Return the [X, Y] coordinate for the center point of the cell that contains the specified text.  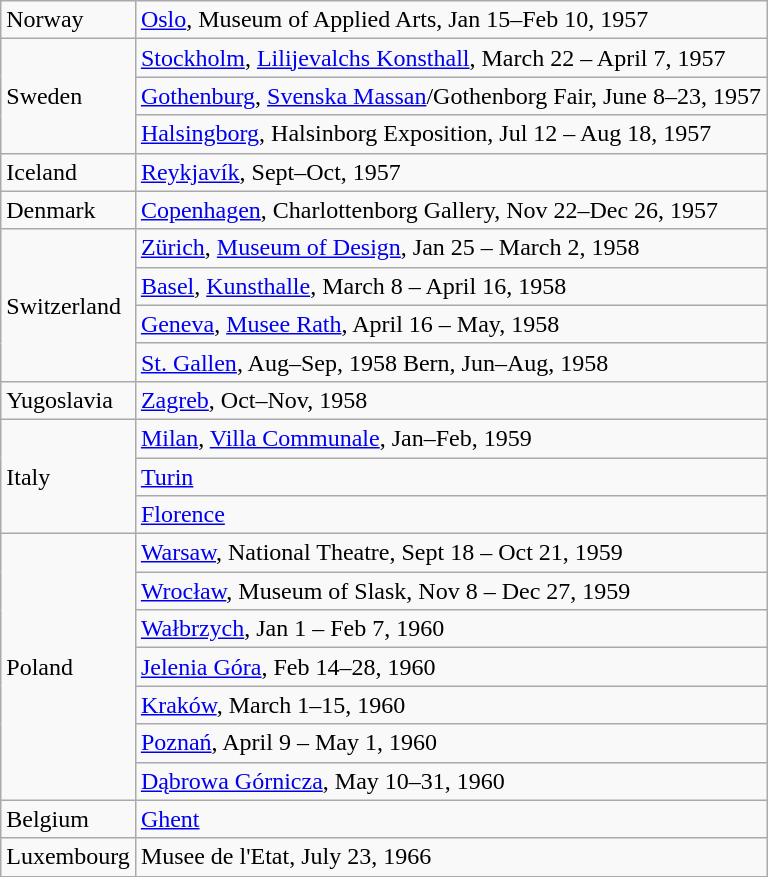
St. Gallen, Aug–Sep, 1958 Bern, Jun–Aug, 1958 [450, 362]
Sweden [68, 96]
Florence [450, 515]
Wrocław, Museum of Slask, Nov 8 – Dec 27, 1959 [450, 591]
Musee de l'Etat, July 23, 1966 [450, 857]
Poznań, April 9 – May 1, 1960 [450, 743]
Ghent [450, 819]
Italy [68, 476]
Iceland [68, 172]
Kraków, March 1–15, 1960 [450, 705]
Belgium [68, 819]
Luxembourg [68, 857]
Yugoslavia [68, 400]
Oslo, Museum of Applied Arts, Jan 15–Feb 10, 1957 [450, 20]
Halsingborg, Halsinborg Exposition, Jul 12 – Aug 18, 1957 [450, 134]
Denmark [68, 210]
Milan, Villa Communale, Jan–Feb, 1959 [450, 438]
Zürich, Museum of Design, Jan 25 – March 2, 1958 [450, 248]
Stockholm, Lilijevalchs Konsthall, March 22 – April 7, 1957 [450, 58]
Wałbrzych, Jan 1 – Feb 7, 1960 [450, 629]
Jelenia Góra, Feb 14–28, 1960 [450, 667]
Turin [450, 477]
Norway [68, 20]
Zagreb, Oct–Nov, 1958 [450, 400]
Reykjavík, Sept–Oct, 1957 [450, 172]
Gothenburg, Svenska Massan/Gothenborg Fair, June 8–23, 1957 [450, 96]
Dąbrowa Górnicza, May 10–31, 1960 [450, 781]
Warsaw, National Theatre, Sept 18 – Oct 21, 1959 [450, 553]
Poland [68, 667]
Switzerland [68, 305]
Basel, Kunsthalle, March 8 – April 16, 1958 [450, 286]
Copenhagen, Charlottenborg Gallery, Nov 22–Dec 26, 1957 [450, 210]
Geneva, Musee Rath, April 16 – May, 1958 [450, 324]
